For the text-containing cell, return its midpoint in [X, Y] coordinate format. 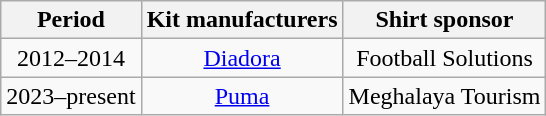
Puma [242, 96]
Diadora [242, 58]
Shirt sponsor [444, 20]
Kit manufacturers [242, 20]
Period [71, 20]
Football Solutions [444, 58]
2012–2014 [71, 58]
Meghalaya Tourism [444, 96]
2023–present [71, 96]
